Identify which cell holds the provided text, then report its [x, y] central coordinate. 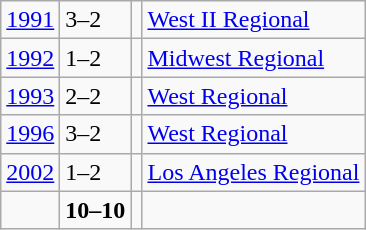
2–2 [96, 96]
1991 [30, 20]
1996 [30, 134]
Los Angeles Regional [254, 172]
Midwest Regional [254, 58]
1993 [30, 96]
10–10 [96, 210]
1992 [30, 58]
West II Regional [254, 20]
2002 [30, 172]
